Pinpoint the cell where the given text exists, returning its (X, Y) midpoint coordinate. 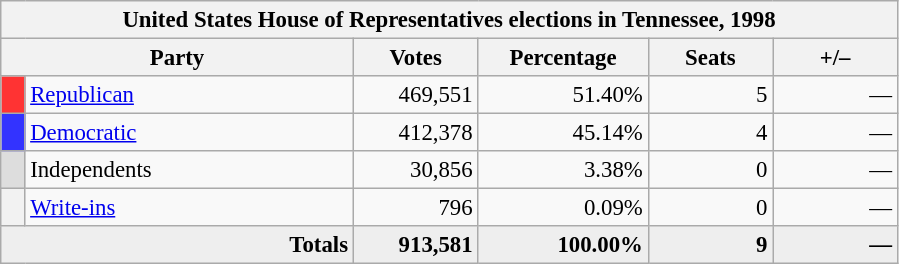
Seats (710, 58)
51.40% (563, 95)
Votes (416, 58)
9 (710, 245)
913,581 (416, 245)
30,856 (416, 170)
Write-ins (189, 208)
4 (710, 133)
3.38% (563, 170)
5 (710, 95)
0.09% (563, 208)
+/– (836, 58)
Totals (178, 245)
Democratic (189, 133)
469,551 (416, 95)
Percentage (563, 58)
45.14% (563, 133)
412,378 (416, 133)
100.00% (563, 245)
796 (416, 208)
Party (178, 58)
Independents (189, 170)
Republican (189, 95)
United States House of Representatives elections in Tennessee, 1998 (450, 20)
